Provide the [x, y] coordinate of the cell's center where the given text is located.  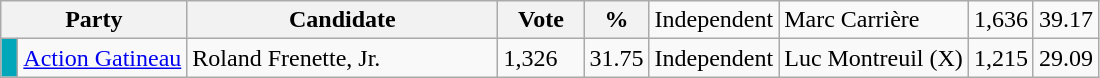
1,326 [541, 58]
1,636 [1000, 20]
Vote [541, 20]
Marc Carrière [874, 20]
31.75 [616, 58]
1,215 [1000, 58]
39.17 [1066, 20]
Luc Montreuil (X) [874, 58]
Candidate [342, 20]
Party [94, 20]
% [616, 20]
Roland Frenette, Jr. [342, 58]
Action Gatineau [102, 58]
29.09 [1066, 58]
